For the text-containing cell, return its midpoint in (X, Y) coordinate format. 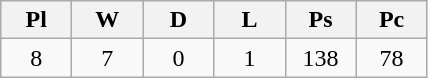
0 (178, 58)
W (108, 20)
78 (392, 58)
L (250, 20)
Ps (320, 20)
D (178, 20)
7 (108, 58)
138 (320, 58)
Pc (392, 20)
8 (36, 58)
Pl (36, 20)
1 (250, 58)
